Pinpoint the cell where the given text exists, returning its [x, y] midpoint coordinate. 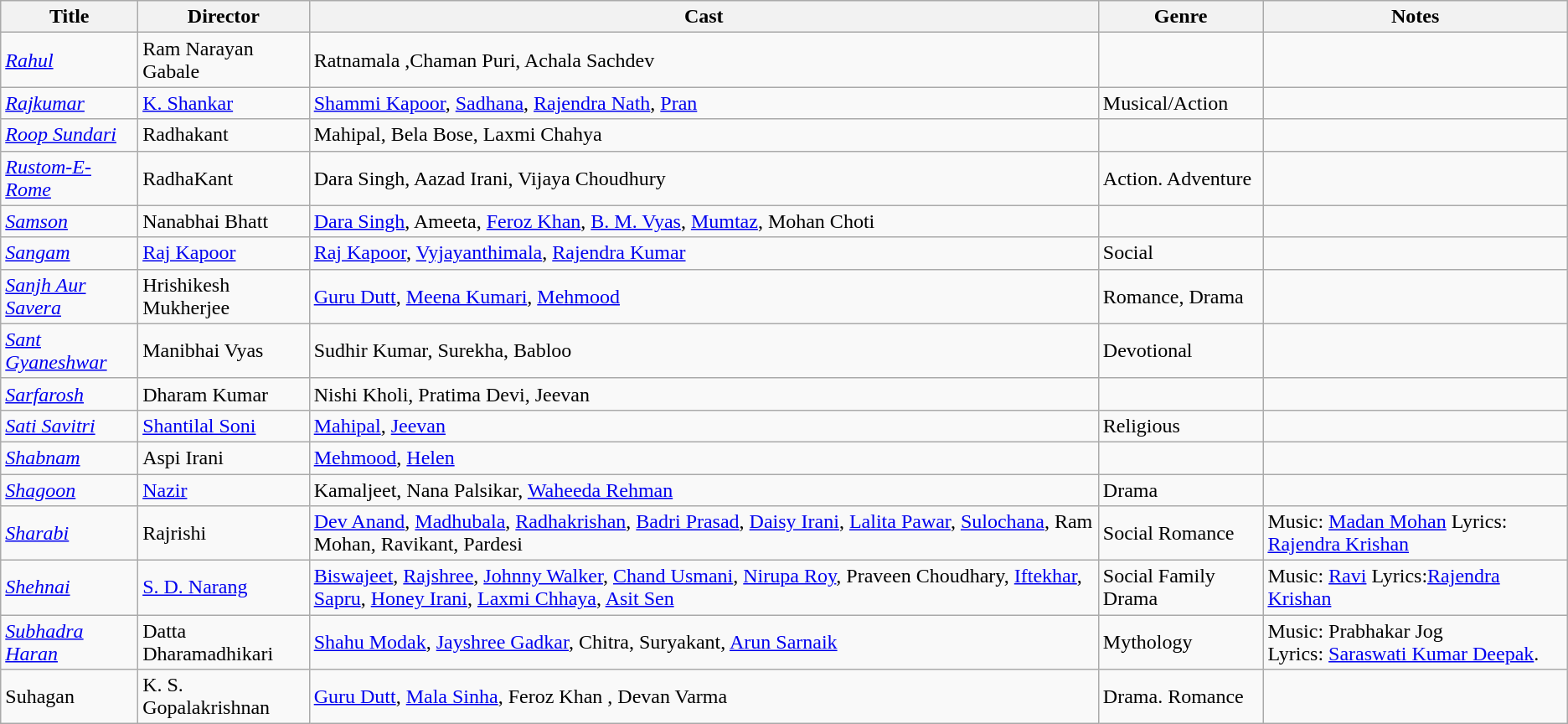
Radhakant [224, 135]
Sudhir Kumar, Surekha, Babloo [704, 350]
RadhaKant [224, 178]
Rahul [70, 60]
Social [1181, 253]
Samson [70, 221]
Manibhai Vyas [224, 350]
Mahipal, Bela Bose, Laxmi Chahya [704, 135]
Dara Singh, Aazad Irani, Vijaya Choudhury [704, 178]
Kamaljeet, Nana Palsikar, Waheeda Rehman [704, 490]
Music: Madan Mohan Lyrics: Rajendra Krishan [1416, 533]
Biswajeet, Rajshree, Johnny Walker, Chand Usmani, Nirupa Roy, Praveen Choudhary, Iftekhar, Sapru, Honey Irani, Laxmi Chhaya, Asit Sen [704, 588]
Action. Adventure [1181, 178]
Notes [1416, 17]
Dharam Kumar [224, 394]
Ram Narayan Gabale [224, 60]
Mehmood, Helen [704, 458]
Drama [1181, 490]
Shahu Modak, Jayshree Gadkar, Chitra, Suryakant, Arun Sarnaik [704, 642]
Rajrishi [224, 533]
Devotional [1181, 350]
Title [70, 17]
Sarfarosh [70, 394]
Hrishikesh Mukherjee [224, 297]
Ratnamala ,Chaman Puri, Achala Sachdev [704, 60]
Shagoon [70, 490]
S. D. Narang [224, 588]
K. S. Gopalakrishnan [224, 697]
Sangam [70, 253]
Rajkumar [70, 103]
Religious [1181, 426]
Drama. Romance [1181, 697]
Raj Kapoor, Vyjayanthimala, Rajendra Kumar [704, 253]
Guru Dutt, Mala Sinha, Feroz Khan , Devan Varma [704, 697]
Aspi Irani [224, 458]
Music: Prabhakar JogLyrics: Saraswati Kumar Deepak. [1416, 642]
Roop Sundari [70, 135]
Social Romance [1181, 533]
Guru Dutt, Meena Kumari, Mehmood [704, 297]
Cast [704, 17]
Director [224, 17]
Musical/Action [1181, 103]
Nishi Kholi, Pratima Devi, Jeevan [704, 394]
Sati Savitri [70, 426]
Romance, Drama [1181, 297]
Rustom-E-Rome [70, 178]
Nazir [224, 490]
Mahipal, Jeevan [704, 426]
Suhagan [70, 697]
Datta Dharamadhikari [224, 642]
Mythology [1181, 642]
K. Shankar [224, 103]
Sharabi [70, 533]
Music: Ravi Lyrics:Rajendra Krishan [1416, 588]
Shammi Kapoor, Sadhana, Rajendra Nath, Pran [704, 103]
Shabnam [70, 458]
Dev Anand, Madhubala, Radhakrishan, Badri Prasad, Daisy Irani, Lalita Pawar, Sulochana, Ram Mohan, Ravikant, Pardesi [704, 533]
Sanjh Aur Savera [70, 297]
Subhadra Haran [70, 642]
Nanabhai Bhatt [224, 221]
Shehnai [70, 588]
Dara Singh, Ameeta, Feroz Khan, B. M. Vyas, Mumtaz, Mohan Choti [704, 221]
Social Family Drama [1181, 588]
Genre [1181, 17]
Shantilal Soni [224, 426]
Sant Gyaneshwar [70, 350]
Raj Kapoor [224, 253]
